Provide the (X, Y) coordinate of the cell's center where the given text is located.  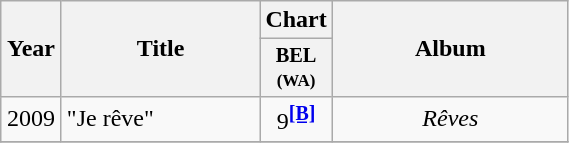
Chart (296, 20)
2009 (32, 118)
Rêves (450, 118)
"Je rêve" (160, 118)
9[B] (296, 118)
Album (450, 49)
Year (32, 49)
BEL (WA) (296, 68)
Title (160, 49)
